Scan for the cell matching the given text and deliver its [X, Y] coordinate at center. 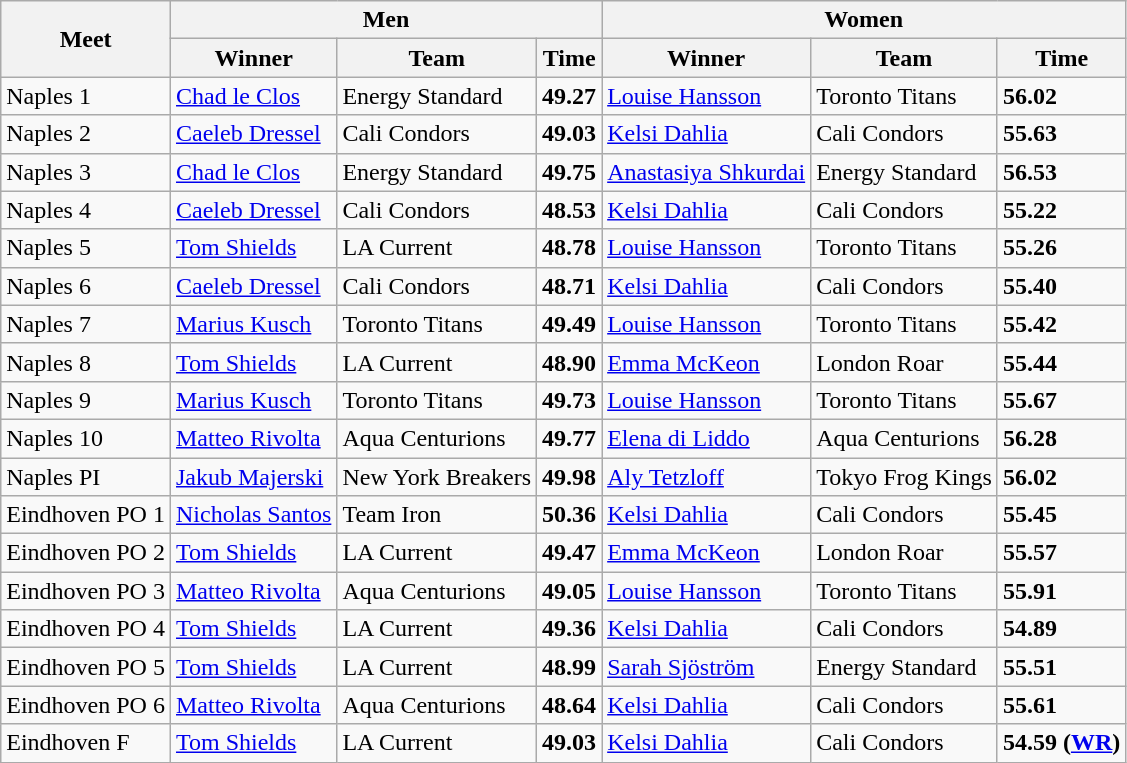
55.45 [1061, 515]
49.47 [570, 553]
49.77 [570, 438]
Sarah Sjöström [706, 667]
55.63 [1061, 134]
Naples 5 [86, 248]
Meet [86, 39]
Naples 2 [86, 134]
Naples 10 [86, 438]
Naples 7 [86, 324]
55.40 [1061, 286]
Eindhoven PO 6 [86, 705]
Team Iron [437, 515]
48.78 [570, 248]
Nicholas Santos [253, 515]
Naples PI [86, 477]
50.36 [570, 515]
Naples 4 [86, 210]
Eindhoven PO 2 [86, 553]
Anastasiya Shkurdai [706, 172]
48.90 [570, 362]
54.89 [1061, 629]
55.51 [1061, 667]
Eindhoven PO 1 [86, 515]
49.73 [570, 400]
Naples 3 [86, 172]
49.49 [570, 324]
Elena di Liddo [706, 438]
49.75 [570, 172]
55.42 [1061, 324]
55.44 [1061, 362]
55.22 [1061, 210]
Jakub Majerski [253, 477]
54.59 (WR) [1061, 743]
49.05 [570, 591]
Eindhoven PO 4 [86, 629]
55.67 [1061, 400]
Naples 6 [86, 286]
48.53 [570, 210]
Aly Tetzloff [706, 477]
Naples 1 [86, 96]
Women [864, 20]
Naples 9 [86, 400]
New York Breakers [437, 477]
56.28 [1061, 438]
Eindhoven PO 3 [86, 591]
Men [386, 20]
55.57 [1061, 553]
56.53 [1061, 172]
Eindhoven PO 5 [86, 667]
Naples 8 [86, 362]
55.91 [1061, 591]
49.27 [570, 96]
49.98 [570, 477]
49.36 [570, 629]
Tokyo Frog Kings [904, 477]
48.99 [570, 667]
48.71 [570, 286]
55.26 [1061, 248]
55.61 [1061, 705]
Eindhoven F [86, 743]
48.64 [570, 705]
